From the cell containing the given text, extract its center point as [x, y] coordinate. 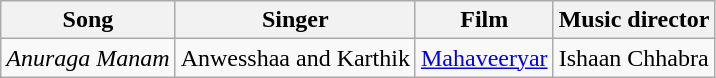
Anuraga Manam [88, 58]
Anwesshaa and Karthik [295, 58]
Mahaveeryar [484, 58]
Film [484, 20]
Music director [634, 20]
Song [88, 20]
Ishaan Chhabra [634, 58]
Singer [295, 20]
